Provide the [x, y] coordinate of the cell's center where the given text is located.  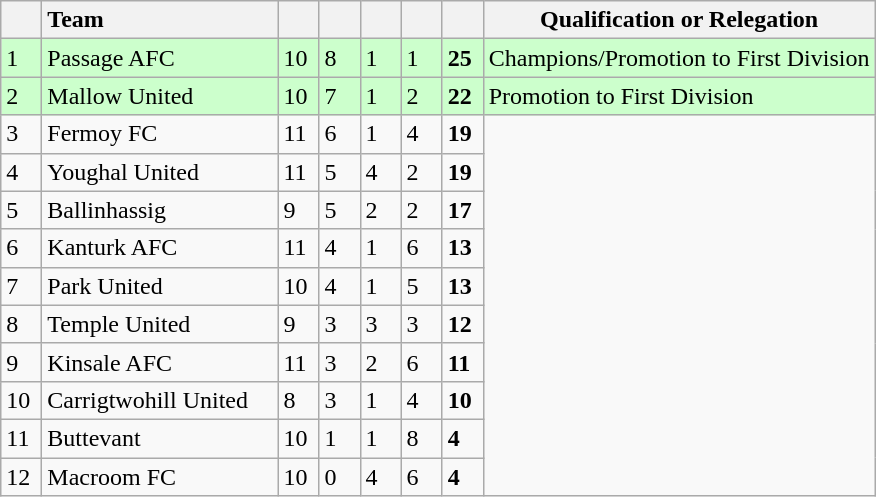
Ballinhassig [160, 210]
Macroom FC [160, 477]
22 [462, 96]
Qualification or Relegation [679, 20]
25 [462, 58]
Passage AFC [160, 58]
Mallow United [160, 96]
Temple United [160, 324]
Kinsale AFC [160, 362]
Promotion to First Division [679, 96]
0 [340, 477]
Kanturk AFC [160, 248]
Carrigtwohill United [160, 400]
Park United [160, 286]
Champions/Promotion to First Division [679, 58]
17 [462, 210]
Youghal United [160, 172]
Fermoy FC [160, 134]
Buttevant [160, 438]
Team [160, 20]
